Detect which cell encompasses the target text, then output its (x, y) center coordinate. 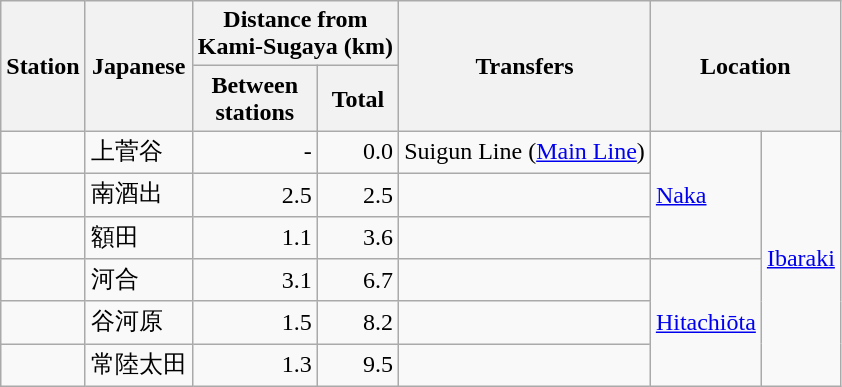
Total (358, 98)
河合 (138, 280)
Transfers (525, 66)
Ibaraki (800, 258)
0.0 (358, 152)
谷河原 (138, 322)
額田 (138, 238)
3.1 (254, 280)
Betweenstations (254, 98)
Suigun Line (Main Line) (525, 152)
1.1 (254, 238)
上菅谷 (138, 152)
常陸太田 (138, 366)
Naka (706, 195)
Distance fromKami-Sugaya (km) (295, 34)
1.5 (254, 322)
8.2 (358, 322)
南酒出 (138, 194)
Hitachiōta (706, 323)
Japanese (138, 66)
Location (745, 66)
1.3 (254, 366)
9.5 (358, 366)
Station (43, 66)
- (254, 152)
3.6 (358, 238)
6.7 (358, 280)
